Search for the cell housing the specified text and yield its [X, Y] center coordinate. 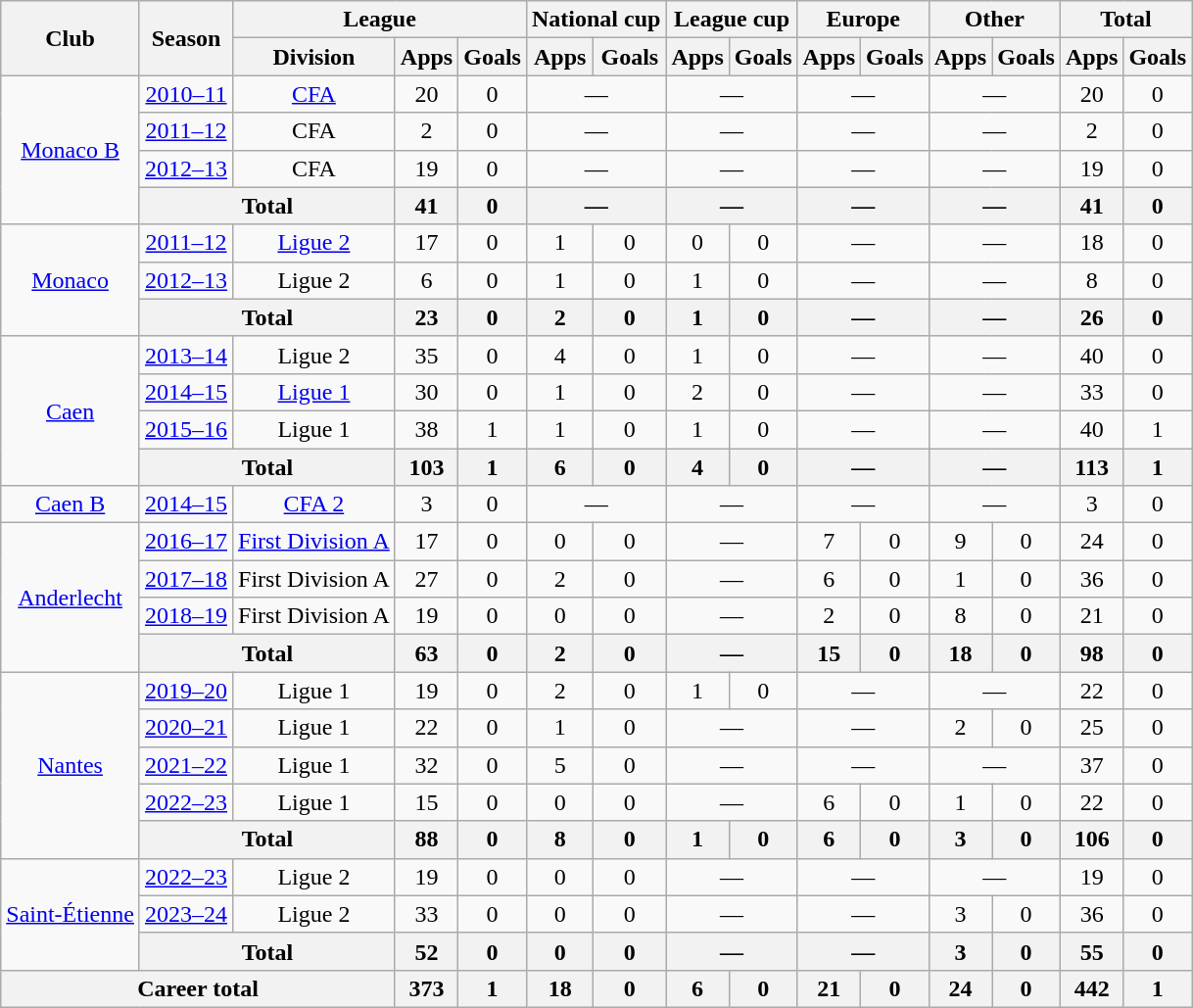
113 [1091, 467]
Monaco [71, 280]
2010–11 [186, 94]
98 [1091, 653]
CFA 2 [314, 504]
26 [1091, 317]
2013–14 [186, 355]
Monaco B [71, 150]
League cup [732, 20]
Division [314, 57]
National cup [596, 20]
88 [426, 840]
25 [1091, 728]
9 [960, 542]
35 [426, 355]
442 [1091, 988]
Anderlecht [71, 598]
2017–18 [186, 579]
2020–21 [186, 728]
106 [1091, 840]
2019–20 [186, 691]
2015–16 [186, 429]
2018–19 [186, 616]
32 [426, 765]
63 [426, 653]
27 [426, 579]
Saint-Étienne [71, 914]
373 [426, 988]
Other [994, 20]
2016–17 [186, 542]
7 [829, 542]
League [380, 20]
30 [426, 392]
Nantes [71, 765]
Club [71, 38]
Caen B [71, 504]
Season [186, 38]
2021–22 [186, 765]
55 [1091, 951]
103 [426, 467]
Caen [71, 410]
2023–24 [186, 914]
5 [559, 765]
52 [426, 951]
Europe [863, 20]
38 [426, 429]
23 [426, 317]
Career total [198, 988]
37 [1091, 765]
